For the text-containing cell, return its midpoint in [x, y] coordinate format. 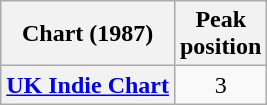
3 [220, 85]
Chart (1987) [88, 34]
UK Indie Chart [88, 85]
Peakposition [220, 34]
